Identify which cell holds the provided text, then report its (X, Y) central coordinate. 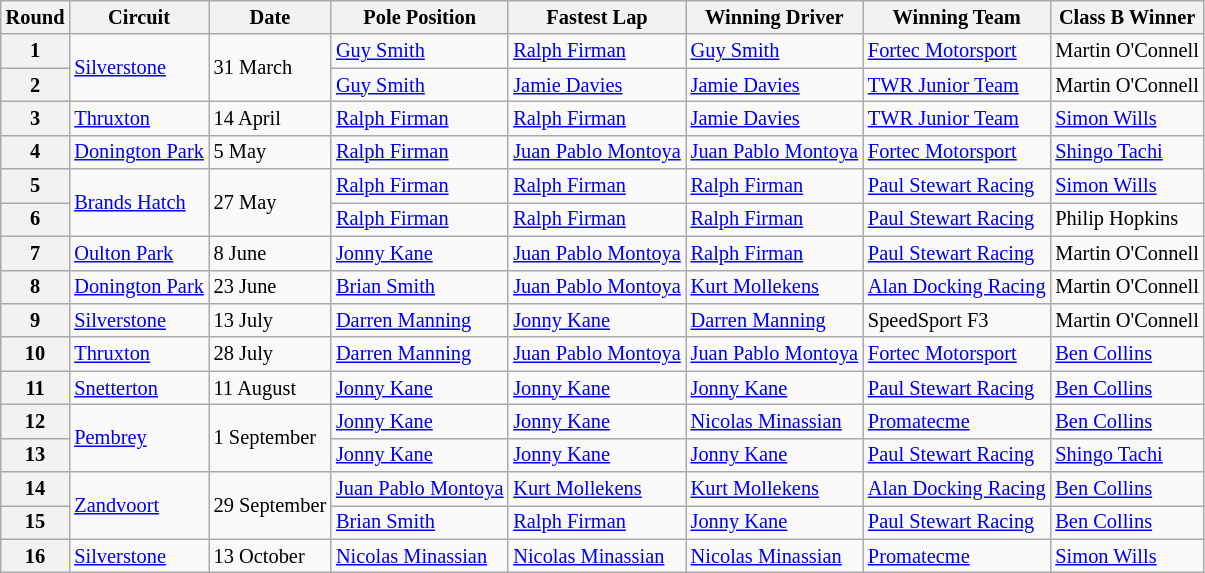
Zandvoort (138, 506)
Winning Team (956, 17)
27 May (270, 202)
11 August (270, 388)
Pole Position (420, 17)
8 June (270, 253)
SpeedSport F3 (956, 320)
10 (36, 354)
7 (36, 253)
13 October (270, 556)
14 (36, 489)
12 (36, 421)
13 (36, 455)
8 (36, 287)
31 March (270, 68)
Philip Hopkins (1126, 219)
28 July (270, 354)
5 (36, 186)
4 (36, 152)
29 September (270, 506)
1 (36, 51)
6 (36, 219)
2 (36, 85)
5 May (270, 152)
9 (36, 320)
Pembrey (138, 438)
Round (36, 17)
14 April (270, 118)
Snetterton (138, 388)
Class B Winner (1126, 17)
15 (36, 522)
Circuit (138, 17)
Date (270, 17)
Brands Hatch (138, 202)
Winning Driver (774, 17)
16 (36, 556)
Oulton Park (138, 253)
3 (36, 118)
1 September (270, 438)
23 June (270, 287)
13 July (270, 320)
Fastest Lap (596, 17)
11 (36, 388)
